Find where the given text appears and provide that cell's center as (X, Y) coordinate. 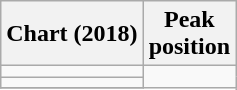
Peakposition (189, 34)
Chart (2018) (72, 34)
